Extract the [X, Y] coordinate from the center of the cell holding the provided text.  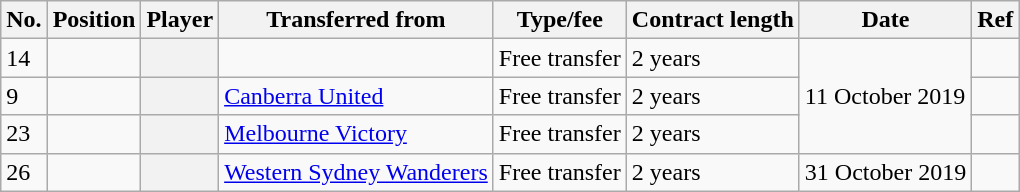
Type/fee [560, 20]
Ref [996, 20]
Western Sydney Wanderers [356, 172]
31 October 2019 [885, 172]
Canberra United [356, 96]
Position [94, 20]
Transferred from [356, 20]
23 [24, 134]
Melbourne Victory [356, 134]
Contract length [712, 20]
9 [24, 96]
No. [24, 20]
14 [24, 58]
26 [24, 172]
11 October 2019 [885, 96]
Date [885, 20]
Player [180, 20]
